Determine the (X, Y) coordinate at the center of the cell enclosing the given text.  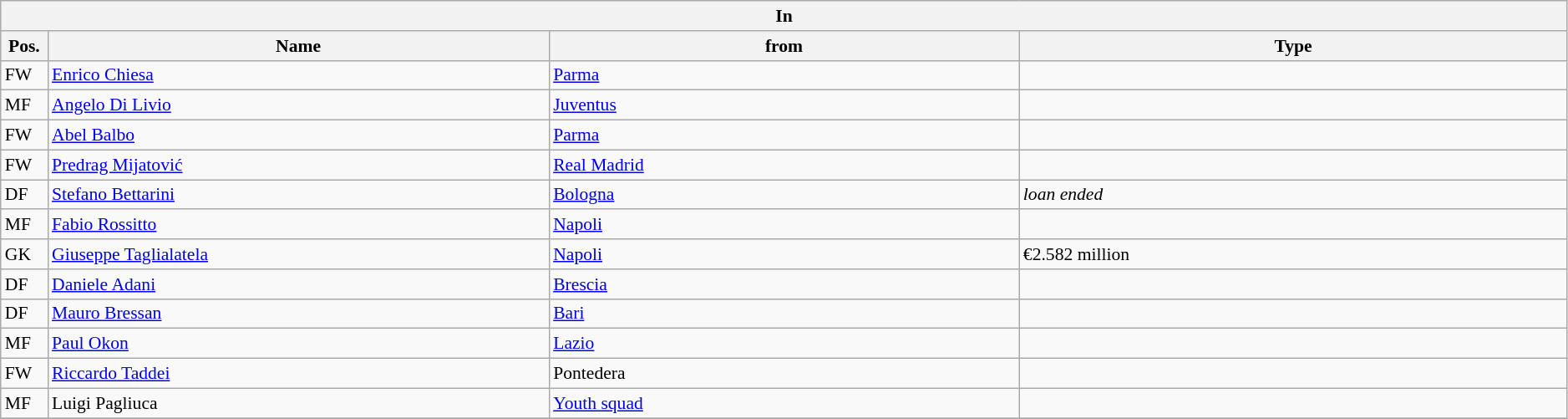
Bari (784, 314)
In (784, 16)
from (784, 46)
€2.582 million (1293, 254)
Mauro Bressan (298, 314)
Stefano Bettarini (298, 195)
Bologna (784, 195)
Paul Okon (298, 344)
GK (24, 254)
Angelo Di Livio (298, 105)
Pos. (24, 46)
Lazio (784, 344)
Enrico Chiesa (298, 75)
Pontedera (784, 374)
Riccardo Taddei (298, 374)
Fabio Rossitto (298, 225)
Luigi Pagliuca (298, 403)
Brescia (784, 284)
Abel Balbo (298, 135)
loan ended (1293, 195)
Juventus (784, 105)
Daniele Adani (298, 284)
Real Madrid (784, 165)
Giuseppe Taglialatela (298, 254)
Type (1293, 46)
Youth squad (784, 403)
Name (298, 46)
Predrag Mijatović (298, 165)
